Output the (X, Y) coordinate of the center of the cell containing the given text.  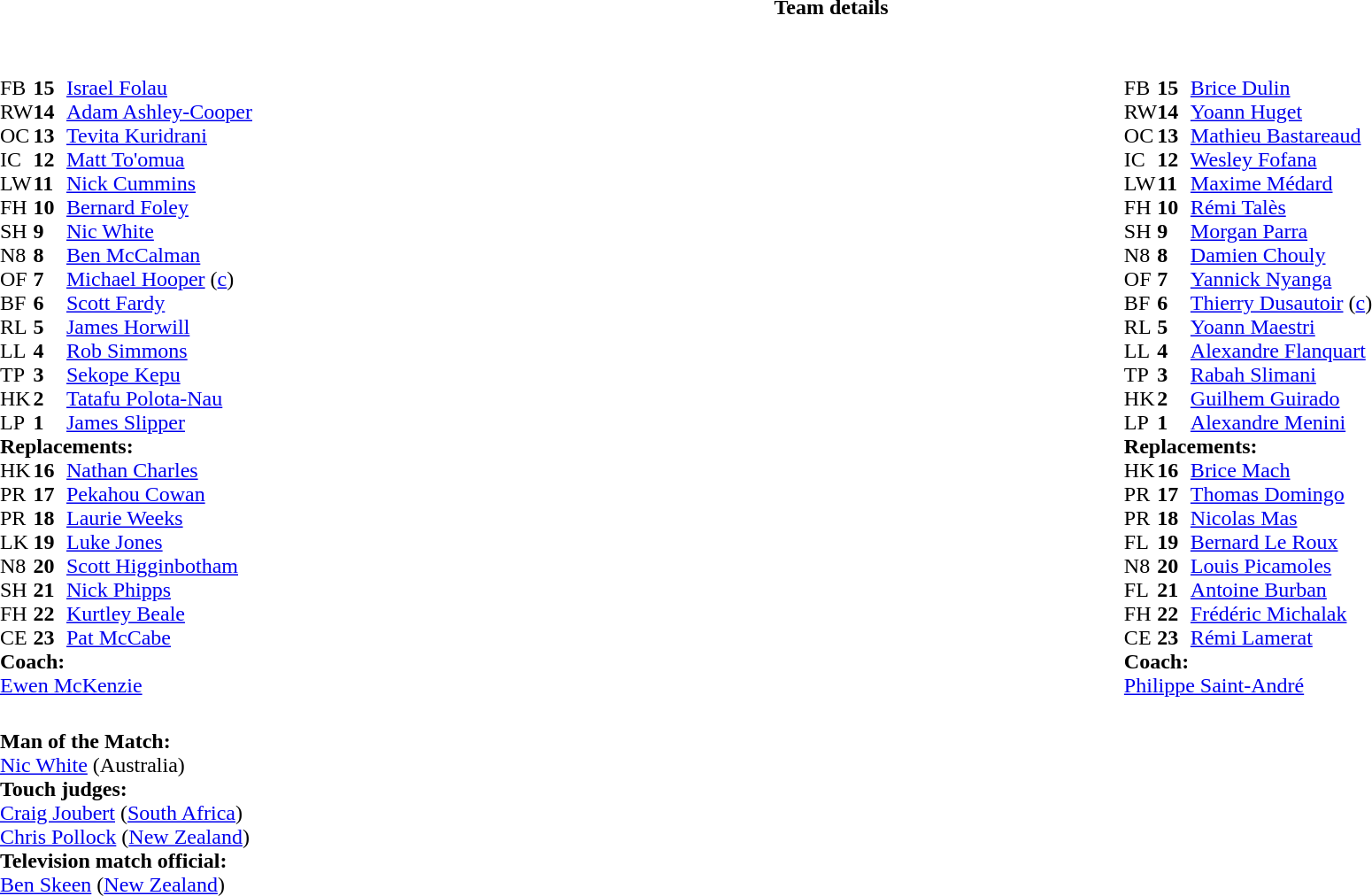
Pat McCabe (159, 637)
LK (17, 542)
Thomas Domingo (1282, 494)
Wesley Fofana (1282, 159)
Bernard Le Roux (1282, 542)
Bernard Foley (159, 207)
Guilhem Guirado (1282, 398)
Michael Hooper (c) (159, 280)
Damien Chouly (1282, 255)
Yoann Huget (1282, 112)
Kurtley Beale (159, 614)
Yannick Nyanga (1282, 280)
Luke Jones (159, 542)
Alexandre Menini (1282, 423)
Rob Simmons (159, 351)
Brice Mach (1282, 471)
Sekope Kepu (159, 375)
Pekahou Cowan (159, 494)
Scott Fardy (159, 303)
Laurie Weeks (159, 519)
Rémi Talès (1282, 207)
Louis Picamoles (1282, 567)
Ben McCalman (159, 255)
Israel Folau (159, 89)
Rabah Slimani (1282, 375)
Nathan Charles (159, 471)
Philippe Saint-André (1248, 685)
Adam Ashley-Cooper (159, 112)
Nicolas Mas (1282, 519)
Antoine Burban (1282, 590)
Nick Phipps (159, 590)
Mathieu Bastareaud (1282, 136)
Rémi Lamerat (1282, 637)
Nick Cummins (159, 184)
Frédéric Michalak (1282, 614)
James Slipper (159, 423)
James Horwill (159, 328)
Brice Dulin (1282, 89)
Nic White (159, 232)
Morgan Parra (1282, 232)
Scott Higginbotham (159, 567)
Tevita Kuridrani (159, 136)
Maxime Médard (1282, 184)
Matt To'omua (159, 159)
Tatafu Polota-Nau (159, 398)
Ewen McKenzie (126, 685)
Yoann Maestri (1282, 328)
Alexandre Flanquart (1282, 351)
Thierry Dusautoir (c) (1282, 303)
